Output the [X, Y] coordinate of the center of the cell containing the given text.  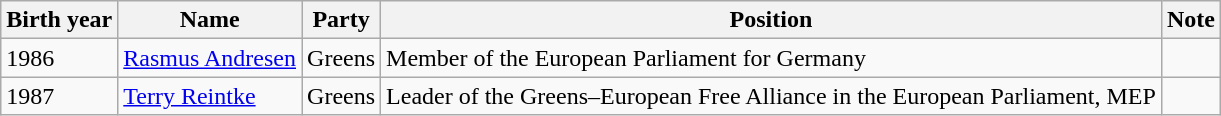
Position [772, 20]
Terry Reintke [210, 96]
Leader of the Greens–European Free Alliance in the European Parliament, MEP [772, 96]
Member of the European Parliament for Germany [772, 58]
1986 [60, 58]
Rasmus Andresen [210, 58]
Birth year [60, 20]
Note [1190, 20]
1987 [60, 96]
Party [342, 20]
Name [210, 20]
